Detect which cell encompasses the target text, then output its [X, Y] center coordinate. 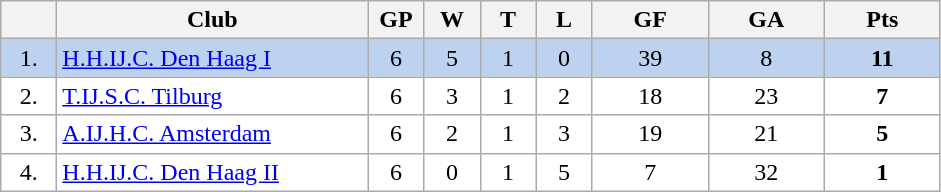
4. [29, 172]
W [452, 20]
39 [650, 58]
GP [396, 20]
2. [29, 96]
8 [766, 58]
11 [882, 58]
H.H.IJ.C. Den Haag II [212, 172]
Pts [882, 20]
3. [29, 134]
GA [766, 20]
23 [766, 96]
19 [650, 134]
1. [29, 58]
18 [650, 96]
T [508, 20]
Club [212, 20]
GF [650, 20]
L [564, 20]
T.IJ.S.C. Tilburg [212, 96]
H.H.IJ.C. Den Haag I [212, 58]
A.IJ.H.C. Amsterdam [212, 134]
32 [766, 172]
21 [766, 134]
